Extract the [X, Y] coordinate from the center of the cell holding the provided text.  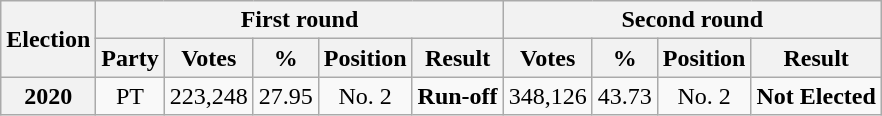
PT [130, 96]
348,126 [548, 96]
First round [300, 20]
27.95 [286, 96]
Run-off [458, 96]
43.73 [624, 96]
Second round [692, 20]
2020 [48, 96]
Not Elected [816, 96]
Election [48, 39]
Party [130, 58]
223,248 [208, 96]
